Pinpoint the cell where the given text exists, returning its [x, y] midpoint coordinate. 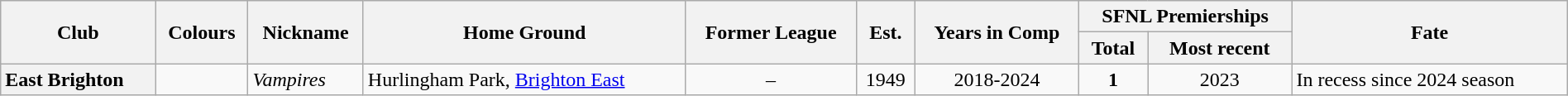
Club [78, 32]
Home Ground [524, 32]
2018-2024 [997, 79]
Years in Comp [997, 32]
Nickname [306, 32]
Most recent [1220, 48]
Fate [1429, 32]
Former League [771, 32]
Total [1113, 48]
SFNL Premierships [1185, 17]
1949 [886, 79]
In recess since 2024 season [1429, 79]
East Brighton [78, 79]
Hurlingham Park, Brighton East [524, 79]
1 [1113, 79]
Vampires [306, 79]
2023 [1220, 79]
– [771, 79]
Est. [886, 32]
Colours [202, 32]
